For the text-containing cell, return its midpoint in (X, Y) coordinate format. 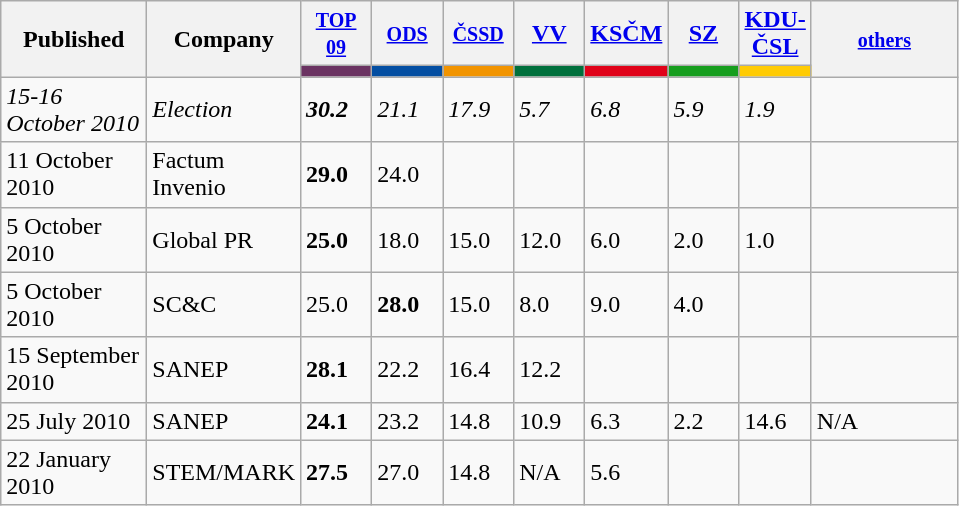
10.9 (550, 421)
28.1 (336, 370)
8.0 (550, 304)
12.2 (550, 370)
23.2 (408, 421)
KSČM (626, 34)
1.0 (775, 240)
18.0 (408, 240)
Company (224, 39)
17.9 (478, 110)
others (884, 39)
6.8 (626, 110)
6.0 (626, 240)
15-16 October 2010 (74, 110)
22.2 (408, 370)
STEM/MARK (224, 472)
15 September 2010 (74, 370)
VV (550, 34)
24.1 (336, 421)
22 January 2010 (74, 472)
28.0 (408, 304)
16.4 (478, 370)
21.1 (408, 110)
SC&C (224, 304)
12.0 (550, 240)
2.2 (704, 421)
SZ (704, 34)
11 October 2010 (74, 174)
25 July 2010 (74, 421)
Factum Invenio (224, 174)
Global PR (224, 240)
5.7 (550, 110)
1.9 (775, 110)
Election (224, 110)
KDU-ČSL (775, 34)
TOP 09 (336, 34)
6.3 (626, 421)
ODS (408, 34)
30.2 (336, 110)
5.6 (626, 472)
ČSSD (478, 34)
29.0 (336, 174)
9.0 (626, 304)
5.9 (704, 110)
Published (74, 39)
27.5 (336, 472)
4.0 (704, 304)
2.0 (704, 240)
14.6 (775, 421)
27.0 (408, 472)
24.0 (408, 174)
